Return the (X, Y) coordinate for the center point of the cell that contains the specified text.  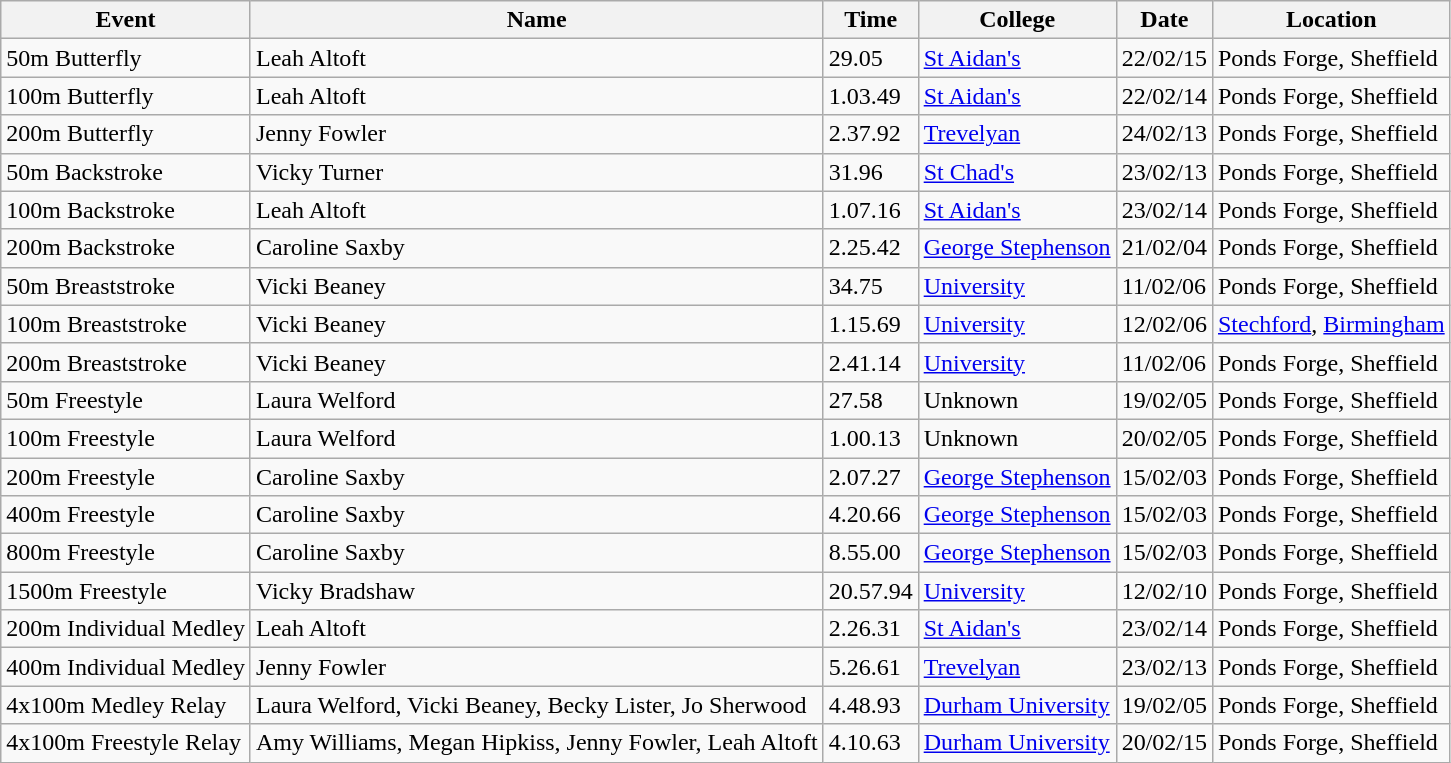
100m Backstroke (126, 210)
4x100m Medley Relay (126, 705)
24/02/13 (1164, 134)
2.41.14 (870, 362)
50m Freestyle (126, 400)
400m Freestyle (126, 515)
2.26.31 (870, 629)
800m Freestyle (126, 553)
Amy Williams, Megan Hipkiss, Jenny Fowler, Leah Altoft (536, 743)
4.20.66 (870, 515)
200m Butterfly (126, 134)
Vicky Bradshaw (536, 591)
22/02/14 (1164, 96)
1.03.49 (870, 96)
2.25.42 (870, 248)
50m Backstroke (126, 172)
Location (1331, 20)
5.26.61 (870, 667)
1500m Freestyle (126, 591)
100m Freestyle (126, 438)
1.07.16 (870, 210)
4.48.93 (870, 705)
Date (1164, 20)
200m Freestyle (126, 477)
1.15.69 (870, 324)
12/02/10 (1164, 591)
Stechford, Birmingham (1331, 324)
27.58 (870, 400)
Event (126, 20)
50m Butterfly (126, 58)
22/02/15 (1164, 58)
29.05 (870, 58)
St Chad's (1017, 172)
50m Breaststroke (126, 286)
200m Breaststroke (126, 362)
400m Individual Medley (126, 667)
1.00.13 (870, 438)
4x100m Freestyle Relay (126, 743)
31.96 (870, 172)
100m Butterfly (126, 96)
Time (870, 20)
Vicky Turner (536, 172)
College (1017, 20)
100m Breaststroke (126, 324)
20/02/15 (1164, 743)
20.57.94 (870, 591)
Laura Welford, Vicki Beaney, Becky Lister, Jo Sherwood (536, 705)
34.75 (870, 286)
8.55.00 (870, 553)
4.10.63 (870, 743)
Name (536, 20)
20/02/05 (1164, 438)
21/02/04 (1164, 248)
2.07.27 (870, 477)
200m Individual Medley (126, 629)
200m Backstroke (126, 248)
12/02/06 (1164, 324)
2.37.92 (870, 134)
